Find where the given text appears and provide that cell's center as (x, y) coordinate. 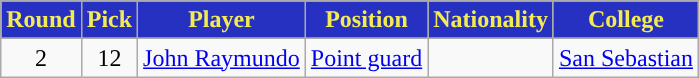
12 (109, 58)
Pick (109, 20)
Nationality (491, 20)
Position (366, 20)
Player (222, 20)
College (626, 20)
San Sebastian (626, 58)
Point guard (366, 58)
2 (41, 58)
John Raymundo (222, 58)
Round (41, 20)
